Return (x, y) of the center of cell containing provided text 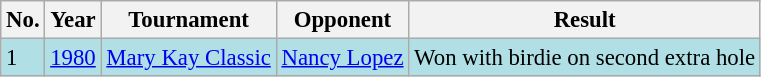
1980 (73, 58)
Year (73, 20)
Opponent (342, 20)
Tournament (188, 20)
Result (585, 20)
1 (23, 58)
Nancy Lopez (342, 58)
Mary Kay Classic (188, 58)
No. (23, 20)
Won with birdie on second extra hole (585, 58)
